Detect which cell encompasses the target text, then output its (X, Y) center coordinate. 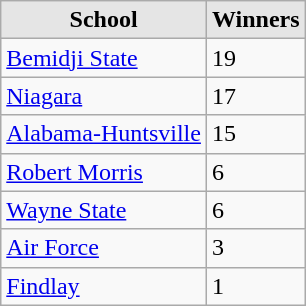
Bemidji State (104, 58)
17 (256, 96)
19 (256, 58)
Air Force (104, 248)
Wayne State (104, 210)
Findlay (104, 286)
1 (256, 286)
Winners (256, 20)
Alabama-Huntsville (104, 134)
School (104, 20)
Niagara (104, 96)
3 (256, 248)
Robert Morris (104, 172)
15 (256, 134)
